Capture the cell that displays the provided text and extract its (x, y) central coordinate. 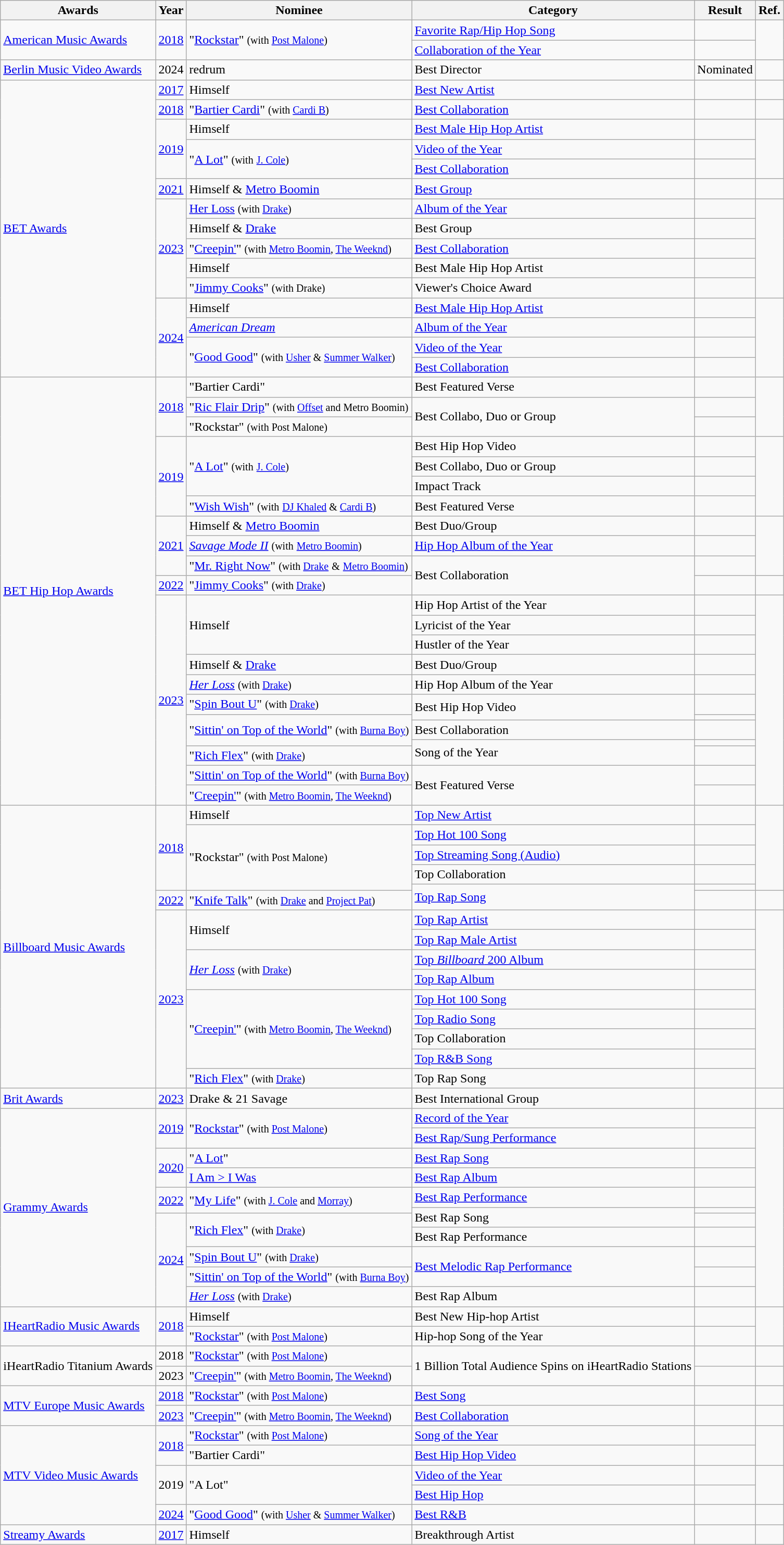
Best International Group (553, 1098)
Lyricist of the Year (553, 625)
Ref. (769, 10)
American Music Awards (78, 40)
American Dream (299, 328)
"Bartier Cardi" (with Cardi B) (299, 109)
Best Melodic Rap Performance (553, 1267)
MTV Europe Music Awards (78, 1405)
IHeartRadio Music Awards (78, 1326)
Hustler of the Year (553, 645)
I Am > I Was (299, 1178)
BET Hip Hop Awards (78, 591)
MTV Video Music Awards (78, 1475)
Top Billboard 200 Album (553, 960)
Year (171, 10)
Viewer's Choice Award (553, 288)
Breakthrough Artist (553, 1535)
Awards (78, 10)
BET Awards (78, 228)
Favorite Rap/Hip Hop Song (553, 30)
Billboard Music Awards (78, 946)
"Wish Wish" (with DJ Khaled & Cardi B) (299, 506)
Top Rap Male Artist (553, 940)
Savage Mode II (with Metro Boomin) (299, 545)
Brit Awards (78, 1098)
Hip Hop Artist of the Year (553, 605)
2020 (171, 1168)
Top Rap Album (553, 979)
Best Director (553, 70)
Impact Track (553, 486)
Grammy Awards (78, 1207)
Top R&B Song (553, 1058)
Result (725, 10)
Best Hip Hop (553, 1495)
Best Rap/Sung Performance (553, 1138)
Record of the Year (553, 1118)
Nominated (725, 70)
Hip-hop Song of the Year (553, 1336)
"Knife Talk" (with Drake and Project Pat) (299, 900)
1 Billion Total Audience Spins on iHeartRadio Stations (553, 1366)
Top New Artist (553, 815)
Nominee (299, 10)
"My Life" (with J. Cole and Morray) (299, 1200)
Top Radio Song (553, 1019)
"Ric Flair Drip" (with Offset and Metro Boomin) (299, 407)
Streamy Awards (78, 1535)
Best New Artist (553, 90)
Collaboration of the Year (553, 50)
Drake & 21 Savage (299, 1098)
Top Streaming Song (Audio) (553, 855)
iHeartRadio Titanium Awards (78, 1366)
redrum (299, 70)
Best R&B (553, 1515)
Category (553, 10)
Top Rap Artist (553, 920)
Best Song (553, 1396)
Best New Hip-hop Artist (553, 1316)
"Mr. Right Now" (with Drake & Metro Boomin) (299, 565)
Berlin Music Video Awards (78, 70)
